Locate the cell with the specified text and output its (x, y) center coordinate. 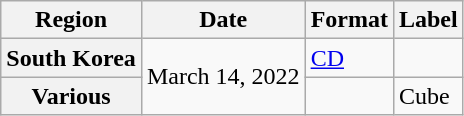
Region (72, 20)
Cube (428, 96)
Various (72, 96)
Date (223, 20)
CD (349, 58)
March 14, 2022 (223, 77)
Format (349, 20)
South Korea (72, 58)
Label (428, 20)
